Identify which cell holds the provided text, then report its [x, y] central coordinate. 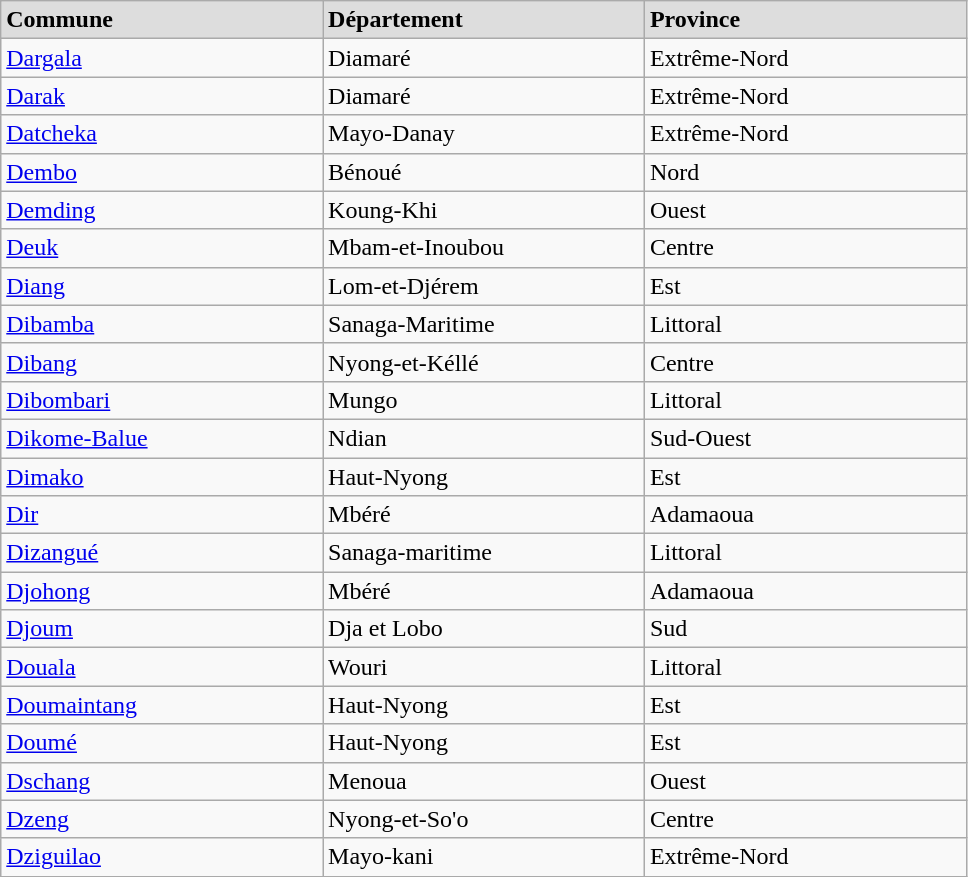
Dikome-Balue [162, 438]
Wouri [484, 667]
Département [484, 20]
Dibang [162, 362]
Dibamba [162, 324]
Dzeng [162, 819]
Sud [805, 629]
Darak [162, 96]
Ndian [484, 438]
Dschang [162, 781]
Djohong [162, 591]
Datcheka [162, 134]
Nyong-et-Kéllé [484, 362]
Sanaga-Maritime [484, 324]
Demding [162, 210]
Diang [162, 286]
Mungo [484, 400]
Dziguilao [162, 857]
Dizangué [162, 553]
Mbam-et-Inoubou [484, 248]
Doumé [162, 743]
Nord [805, 172]
Mayo-Danay [484, 134]
Dir [162, 515]
Menoua [484, 781]
Deuk [162, 248]
Dembo [162, 172]
Koung-Khi [484, 210]
Dargala [162, 58]
Dibombari [162, 400]
Sud-Ouest [805, 438]
Commune [162, 20]
Province [805, 20]
Doumaintang [162, 705]
Djoum [162, 629]
Dimako [162, 477]
Dja et Lobo [484, 629]
Bénoué [484, 172]
Nyong-et-So'o [484, 819]
Douala [162, 667]
Sanaga-maritime [484, 553]
Lom-et-Djérem [484, 286]
Mayo-kani [484, 857]
